Identify which cell holds the provided text, then report its (X, Y) central coordinate. 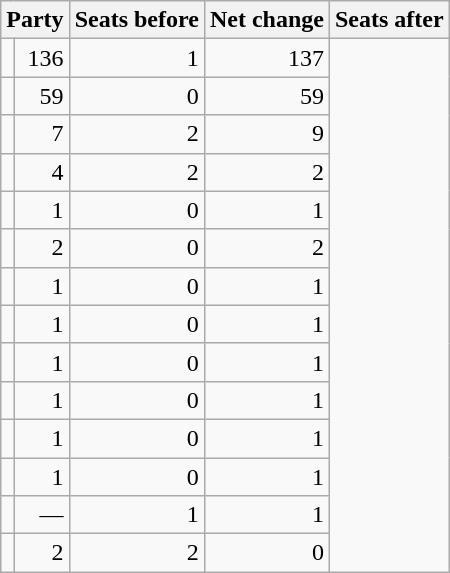
Seats before (136, 20)
9 (266, 134)
137 (266, 58)
Net change (266, 20)
— (42, 515)
136 (42, 58)
Seats after (389, 20)
Party (35, 20)
7 (42, 134)
4 (42, 172)
